Extract the (X, Y) coordinate from the center of the cell holding the provided text.  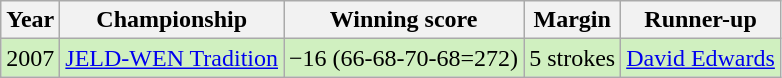
Margin (572, 20)
JELD-WEN Tradition (172, 58)
Year (30, 20)
−16 (66-68-70-68=272) (404, 58)
Championship (172, 20)
5 strokes (572, 58)
2007 (30, 58)
Runner-up (701, 20)
Winning score (404, 20)
David Edwards (701, 58)
